Capture the cell that displays the provided text and extract its [x, y] central coordinate. 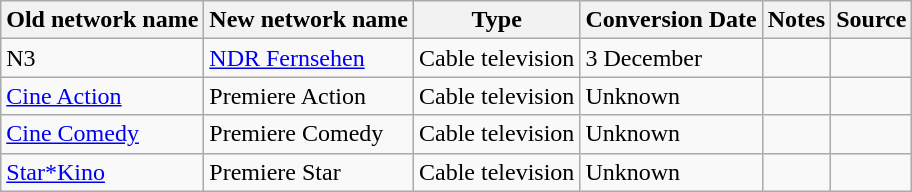
3 December [671, 58]
Star*Kino [102, 172]
Conversion Date [671, 20]
Premiere Comedy [309, 134]
Source [872, 20]
N3 [102, 58]
Notes [796, 20]
Type [497, 20]
NDR Fernsehen [309, 58]
New network name [309, 20]
Cine Comedy [102, 134]
Cine Action [102, 96]
Premiere Star [309, 172]
Premiere Action [309, 96]
Old network name [102, 20]
